Pinpoint the cell where the given text exists, returning its (x, y) midpoint coordinate. 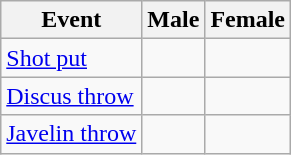
Javelin throw (72, 134)
Shot put (72, 58)
Event (72, 20)
Discus throw (72, 96)
Male (174, 20)
Female (248, 20)
